For the text-containing cell, return its midpoint in (X, Y) coordinate format. 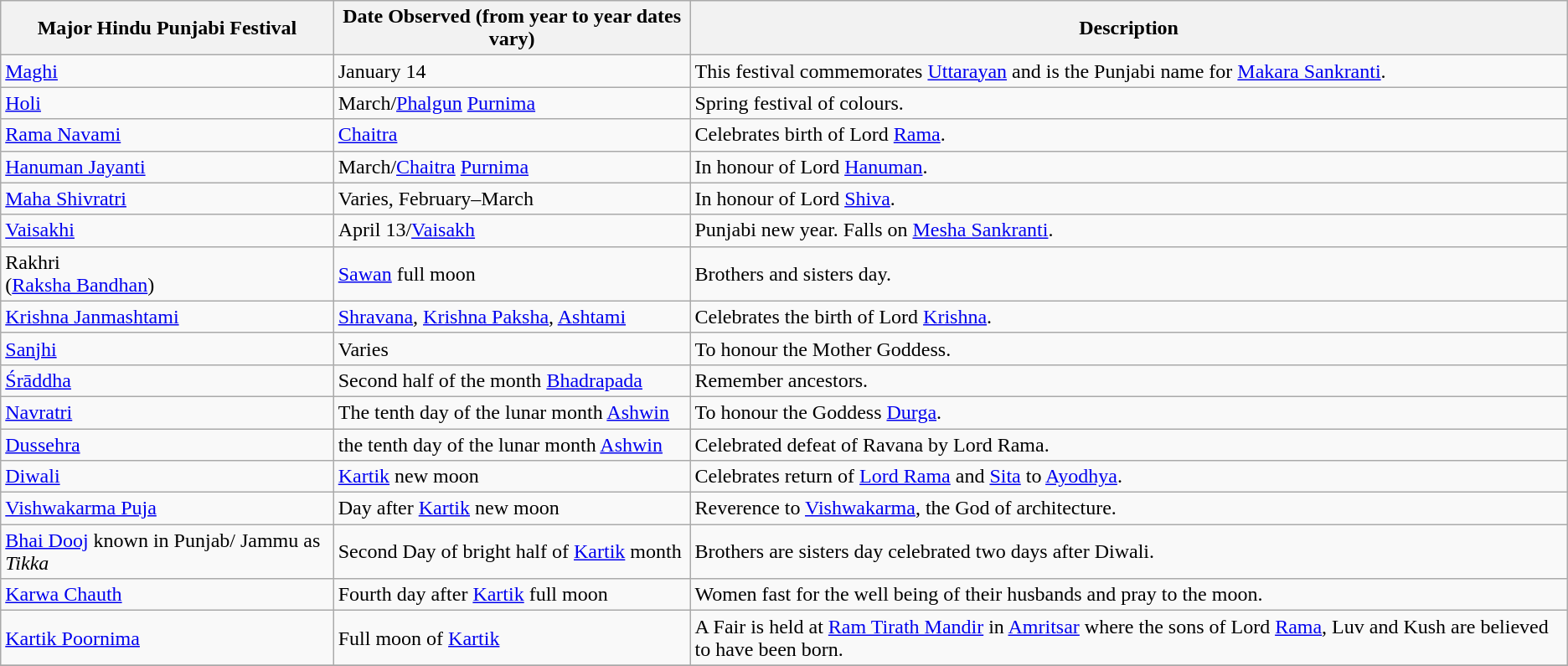
Brothers and sisters day. (1129, 273)
Second half of the month Bhadrapada (512, 380)
To honour the Mother Goddess. (1129, 348)
Maha Shivratri (168, 199)
Day after Kartik new moon (512, 509)
March/Chaitra Purnima (512, 167)
The tenth day of the lunar month Ashwin (512, 412)
Shravana, Krishna Paksha, Ashtami (512, 317)
Spring festival of colours. (1129, 103)
Women fast for the well being of their husbands and pray to the moon. (1129, 595)
the tenth day of the lunar month Ashwin (512, 445)
To honour the Goddess Durga. (1129, 412)
Sanjhi (168, 348)
Kartik new moon (512, 477)
Reverence to Vishwakarma, the God of architecture. (1129, 509)
Brothers are sisters day celebrated two days after Diwali. (1129, 551)
Dussehra (168, 445)
Maghi (168, 71)
Chaitra (512, 135)
January 14 (512, 71)
Description (1129, 28)
Fourth day after Kartik full moon (512, 595)
Diwali (168, 477)
Date Observed (from year to year dates vary) (512, 28)
A Fair is held at Ram Tirath Mandir in Amritsar where the sons of Lord Rama, Luv and Kush are believed to have been born. (1129, 638)
In honour of Lord Hanuman. (1129, 167)
Varies (512, 348)
Celebrated defeat of Ravana by Lord Rama. (1129, 445)
Hanuman Jayanti (168, 167)
Karwa Chauth (168, 595)
Major Hindu Punjabi Festival (168, 28)
April 13/Vaisakh (512, 230)
Sawan full moon (512, 273)
Bhai Dooj known in Punjab/ Jammu as Tikka (168, 551)
Krishna Janmashtami (168, 317)
Second Day of bright half of Kartik month (512, 551)
Varies, February–March (512, 199)
Celebrates return of Lord Rama and Sita to Ayodhya. (1129, 477)
Celebrates the birth of Lord Krishna. (1129, 317)
Śrāddha (168, 380)
Navratri (168, 412)
Vaisakhi (168, 230)
This festival commemorates Uttarayan and is the Punjabi name for Makara Sankranti. (1129, 71)
Celebrates birth of Lord Rama. (1129, 135)
Rakhri(Raksha Bandhan) (168, 273)
In honour of Lord Shiva. (1129, 199)
Punjabi new year. Falls on Mesha Sankranti. (1129, 230)
March/Phalgun Purnima (512, 103)
Remember ancestors. (1129, 380)
Kartik Poornima (168, 638)
Full moon of Kartik (512, 638)
Vishwakarma Puja (168, 509)
Rama Navami (168, 135)
Holi (168, 103)
